Capture the cell that displays the provided text and extract its (X, Y) central coordinate. 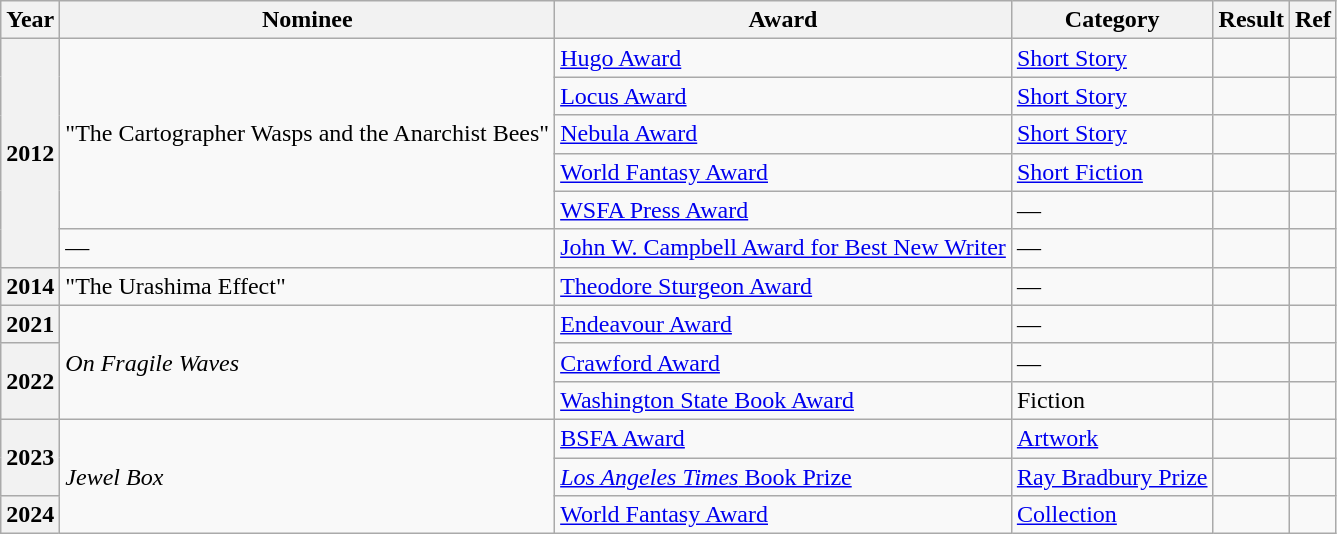
Category (1112, 20)
"The Cartographer Wasps and the Anarchist Bees" (308, 134)
On Fragile Waves (308, 362)
Result (1251, 20)
Collection (1112, 515)
2024 (30, 515)
Short Fiction (1112, 172)
Washington State Book Award (784, 400)
WSFA Press Award (784, 210)
Jewel Box (308, 476)
Artwork (1112, 438)
2021 (30, 324)
Ray Bradbury Prize (1112, 477)
Hugo Award (784, 58)
Endeavour Award (784, 324)
Ref (1312, 20)
Nominee (308, 20)
2014 (30, 286)
BSFA Award (784, 438)
Theodore Sturgeon Award (784, 286)
Year (30, 20)
Award (784, 20)
John W. Campbell Award for Best New Writer (784, 248)
"The Urashima Effect" (308, 286)
2022 (30, 381)
2012 (30, 153)
Nebula Award (784, 134)
2023 (30, 457)
Fiction (1112, 400)
Crawford Award (784, 362)
Locus Award (784, 96)
Los Angeles Times Book Prize (784, 477)
